Return (X, Y) of the center of cell containing provided text 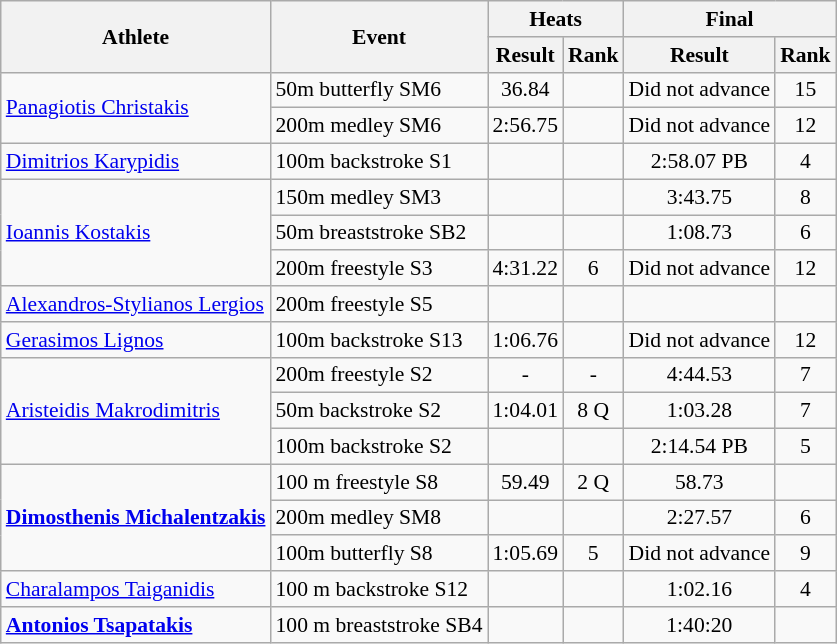
1:40:20 (700, 625)
1:06.76 (526, 340)
1:04.01 (526, 411)
100 m backstroke S12 (380, 589)
100 m breaststroke SB4 (380, 625)
Dimosthenis Michalentzakis (136, 518)
Gerasimos Lignos (136, 340)
8 (806, 197)
58.73 (700, 482)
8 Q (594, 411)
2 Q (594, 482)
200m medley SM6 (380, 126)
9 (806, 554)
50m backstroke S2 (380, 411)
2:56.75 (526, 126)
2:58.07 PB (700, 162)
100m backstroke S13 (380, 340)
1:02.16 (700, 589)
4:31.22 (526, 269)
Athlete (136, 36)
200m freestyle S5 (380, 304)
Dimitrios Karypidis (136, 162)
1:05.69 (526, 554)
200m freestyle S2 (380, 375)
3:43.75 (700, 197)
1:08.73 (700, 233)
200m freestyle S3 (380, 269)
Final (730, 19)
59.49 (526, 482)
50m breaststroke SB2 (380, 233)
2:14.54 PB (700, 447)
Charalampos Taiganidis (136, 589)
Event (380, 36)
50m butterfly SM6 (380, 90)
Panagiotis Christakis (136, 108)
1:03.28 (700, 411)
150m medley SM3 (380, 197)
100 m freestyle S8 (380, 482)
100m butterfly S8 (380, 554)
36.84 (526, 90)
4:44.53 (700, 375)
2:27.57 (700, 518)
Alexandros-Stylianos Lergios (136, 304)
Aristeidis Makrodimitris (136, 410)
200m medley SM8 (380, 518)
100m backstroke S1 (380, 162)
Ioannis Kostakis (136, 232)
100m backstroke S2 (380, 447)
15 (806, 90)
Antonios Tsapatakis (136, 625)
Heats (556, 19)
